Return [X, Y] of the center of cell containing provided text 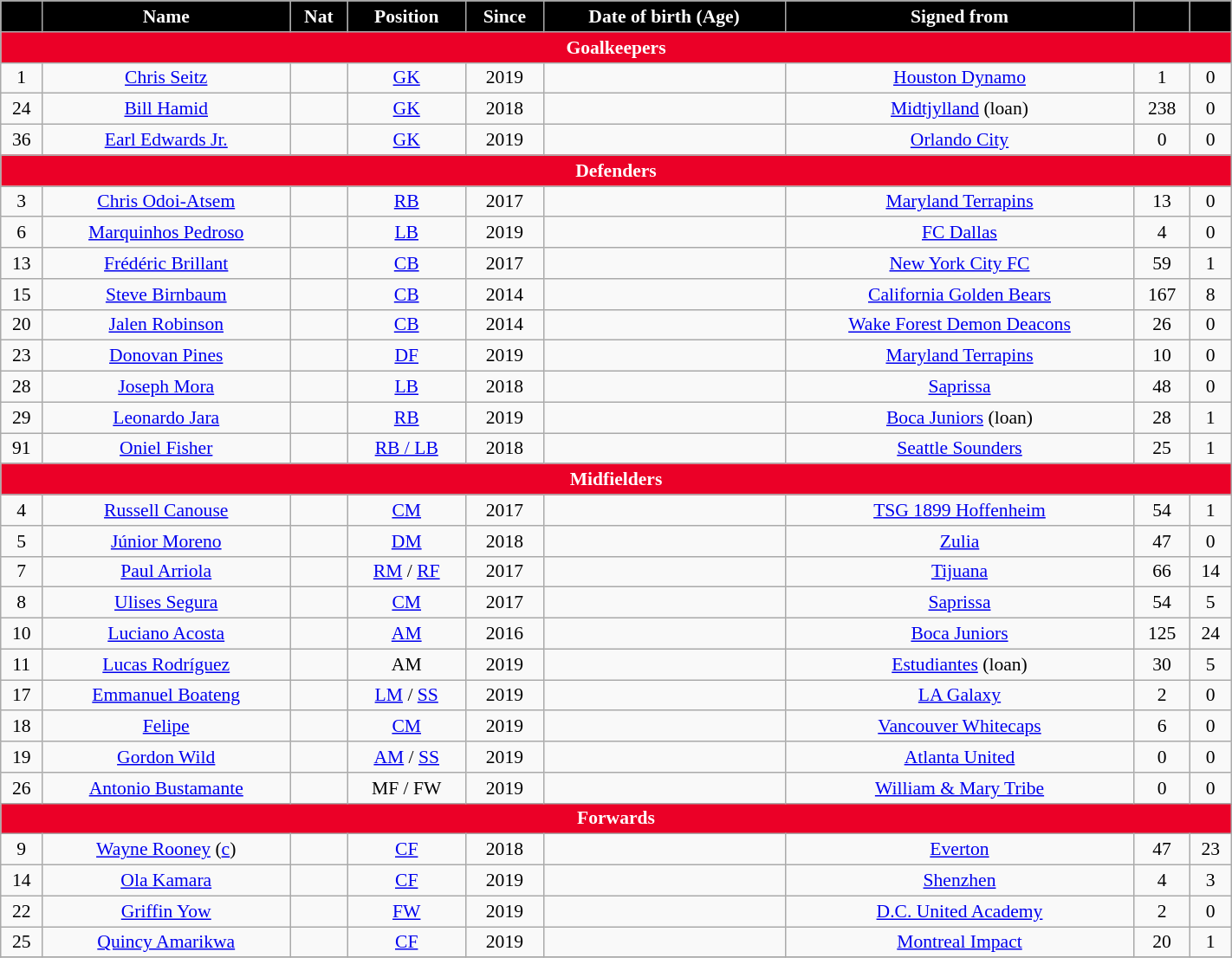
Earl Edwards Jr. [166, 140]
DM [407, 541]
Joseph Mora [166, 387]
Wake Forest Demon Deacons [960, 325]
125 [1162, 634]
RM / RF [407, 572]
Gordon Wild [166, 757]
Tijuana [960, 572]
Chris Odoi-Atsem [166, 202]
238 [1162, 109]
Date of birth (Age) [664, 16]
59 [1162, 263]
Atlanta United [960, 757]
Ulises Segura [166, 603]
Felipe [166, 727]
Signed from [960, 16]
30 [1162, 664]
AM / SS [407, 757]
Nat [319, 16]
Griffin Yow [166, 911]
167 [1162, 295]
Frédéric Brillant [166, 263]
California Golden Bears [960, 295]
91 [22, 449]
Oniel Fisher [166, 449]
Ola Kamara [166, 881]
66 [1162, 572]
Júnior Moreno [166, 541]
Name [166, 16]
18 [22, 727]
Goalkeepers [616, 48]
FW [407, 911]
DF [407, 356]
48 [1162, 387]
Position [407, 16]
Orlando City [960, 140]
Marquinhos Pedroso [166, 233]
D.C. United Academy [960, 911]
Donovan Pines [166, 356]
Luciano Acosta [166, 634]
MF / FW [407, 788]
Russell Canouse [166, 510]
LM / SS [407, 696]
36 [22, 140]
11 [22, 664]
Vancouver Whitecaps [960, 727]
Boca Juniors (loan) [960, 418]
Midtjylland (loan) [960, 109]
22 [22, 911]
9 [22, 850]
RB / LB [407, 449]
Montreal Impact [960, 942]
Shenzhen [960, 881]
Quincy Amarikwa [166, 942]
Emmanuel Boateng [166, 696]
Boca Juniors [960, 634]
Seattle Sounders [960, 449]
19 [22, 757]
Estudiantes (loan) [960, 664]
FC Dallas [960, 233]
William & Mary Tribe [960, 788]
Forwards [616, 819]
Midfielders [616, 480]
Defenders [616, 171]
Everton [960, 850]
LA Galaxy [960, 696]
Antonio Bustamante [166, 788]
Bill Hamid [166, 109]
29 [22, 418]
Zulia [960, 541]
15 [22, 295]
Paul Arriola [166, 572]
7 [22, 572]
Lucas Rodríguez [166, 664]
Chris Seitz [166, 78]
17 [22, 696]
Leonardo Jara [166, 418]
New York City FC [960, 263]
Since [505, 16]
Jalen Robinson [166, 325]
2016 [505, 634]
Steve Birnbaum [166, 295]
Houston Dynamo [960, 78]
Wayne Rooney (c) [166, 850]
TSG 1899 Hoffenheim [960, 510]
